Find where the given text appears and provide that cell's center as [x, y] coordinate. 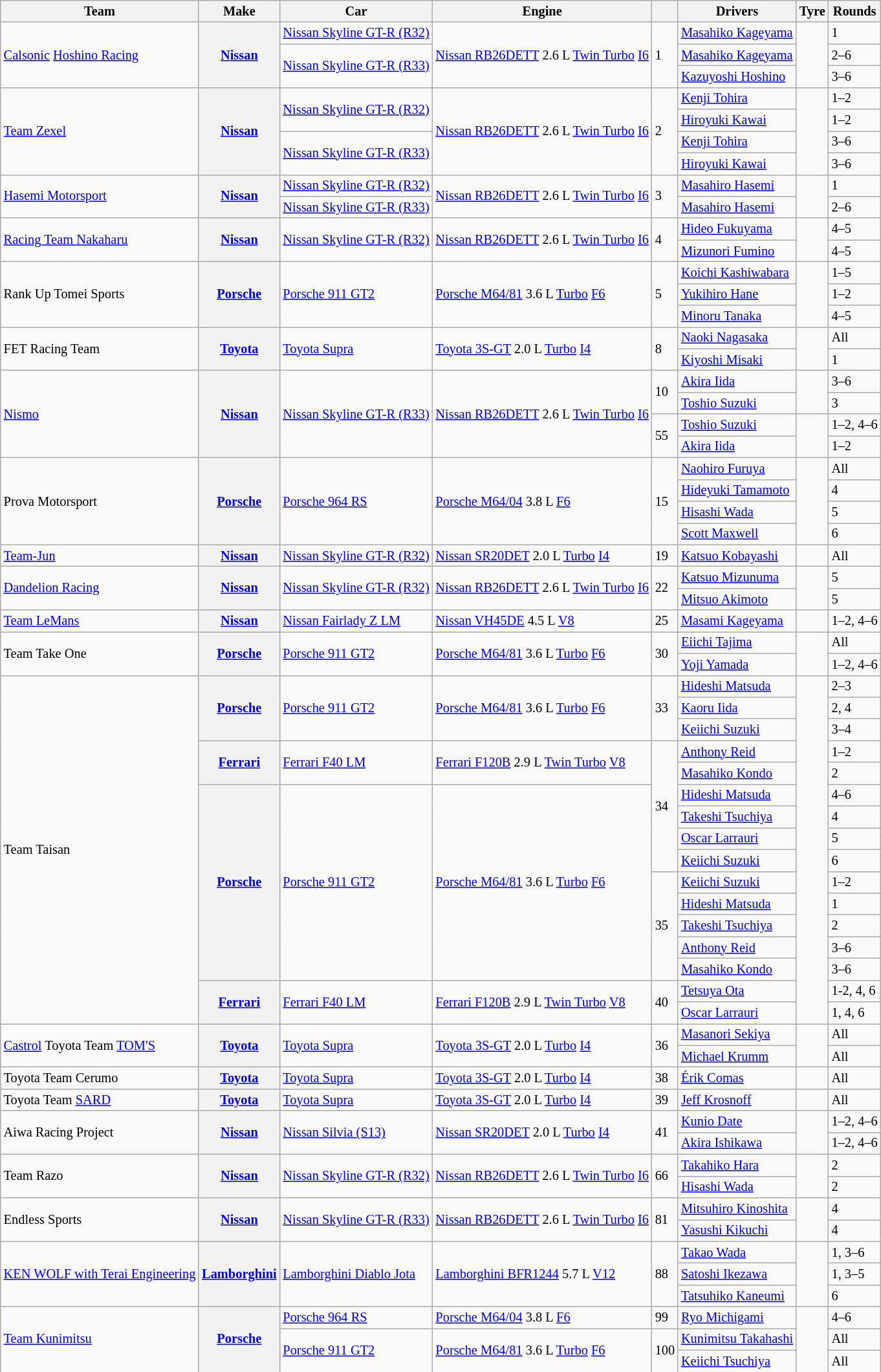
Nissan Silvia (S13) [356, 1132]
8 [665, 348]
Naohiro Furuya [737, 468]
Tetsuya Ota [737, 991]
Érik Comas [737, 1078]
3–4 [855, 730]
Katsuo Mizunuma [737, 577]
Kunio Date [737, 1122]
66 [665, 1176]
Jeff Krosnoff [737, 1100]
FET Racing Team [100, 348]
Prova Motorsport [100, 501]
Katsuo Kobayashi [737, 556]
15 [665, 501]
Yukihiro Hane [737, 294]
2, 4 [855, 708]
10 [665, 392]
Akira Ishikawa [737, 1143]
Ryo Michigami [737, 1318]
19 [665, 556]
Lamborghini BFR1244 5.7 L V12 [542, 1274]
Toyota Team Cerumo [100, 1078]
Car [356, 11]
Team Razo [100, 1176]
Eiichi Tajima [737, 642]
Team Kunimitsu [100, 1339]
Masanori Sekiya [737, 1034]
Hideyuki Tamamoto [737, 490]
100 [665, 1349]
Calsonic Hoshino Racing [100, 54]
Keiichi Tsuchiya [737, 1361]
Racing Team Nakaharu [100, 239]
Koichi Kashiwabara [737, 272]
Kiyoshi Misaki [737, 360]
36 [665, 1045]
81 [665, 1219]
1, 4, 6 [855, 1013]
Toyota Team SARD [100, 1100]
55 [665, 436]
Team Take One [100, 653]
Takahiko Hara [737, 1165]
Kaoru Iida [737, 708]
Aiwa Racing Project [100, 1132]
Tyre [812, 11]
Lamborghini Diablo Jota [356, 1274]
Michael Krumm [737, 1056]
Kunimitsu Takahashi [737, 1339]
Tatsuhiko Kaneumi [737, 1296]
Team Taisan [100, 849]
Drivers [737, 11]
Dandelion Racing [100, 587]
Naoki Nagasaka [737, 338]
Lamborghini [239, 1274]
30 [665, 653]
38 [665, 1078]
99 [665, 1318]
Make [239, 11]
Scott Maxwell [737, 534]
Mizunori Fumino [737, 251]
1, 3–6 [855, 1252]
35 [665, 926]
1, 3–5 [855, 1274]
39 [665, 1100]
KEN WOLF with Terai Engineering [100, 1274]
34 [665, 806]
1-2, 4, 6 [855, 991]
88 [665, 1274]
33 [665, 708]
2–3 [855, 686]
1–5 [855, 272]
Takao Wada [737, 1252]
Nissan VH45DE 4.5 L V8 [542, 621]
Nissan Fairlady Z LM [356, 621]
22 [665, 587]
Yasushi Kikuchi [737, 1230]
Nismo [100, 414]
41 [665, 1132]
Engine [542, 11]
Castrol Toyota Team TOM'S [100, 1045]
Rank Up Tomei Sports [100, 294]
40 [665, 1001]
Hasemi Motorsport [100, 197]
Rounds [855, 11]
Hideo Fukuyama [737, 229]
Satoshi Ikezawa [737, 1274]
Kazuyoshi Hoshino [737, 76]
Minoru Tanaka [737, 316]
Team Zexel [100, 131]
Endless Sports [100, 1219]
Mitsuhiro Kinoshita [737, 1208]
Mitsuo Akimoto [737, 599]
Team LeMans [100, 621]
Masami Kageyama [737, 621]
Team-Jun [100, 556]
Team [100, 11]
Yoji Yamada [737, 664]
25 [665, 621]
